Detect which cell encompasses the target text, then output its [X, Y] center coordinate. 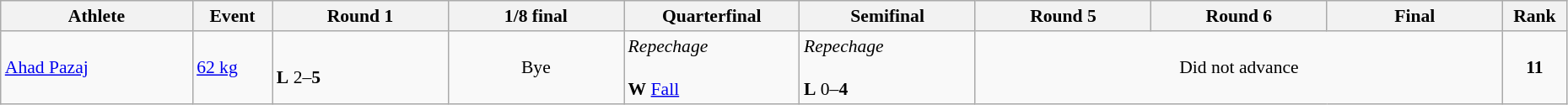
RepechageW Fall [712, 67]
Event [233, 16]
Round 5 [1063, 16]
RepechageL 0–4 [887, 67]
1/8 final [536, 16]
Did not advance [1238, 67]
L 2–5 [360, 67]
Final [1414, 16]
Bye [536, 67]
Quarterfinal [712, 16]
Round 6 [1239, 16]
Ahad Pazaj [96, 67]
Round 1 [360, 16]
Rank [1534, 16]
11 [1534, 67]
Semifinal [887, 16]
Athlete [96, 16]
62 kg [233, 67]
